Locate the cell with the specified text and output its (X, Y) center coordinate. 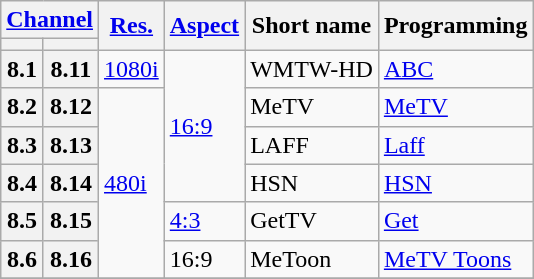
WMTW-HD (312, 69)
4:3 (204, 221)
8.14 (70, 183)
Res. (132, 26)
8.12 (70, 107)
8.3 (22, 145)
8.13 (70, 145)
Get (456, 221)
8.1 (22, 69)
8.16 (70, 259)
8.4 (22, 183)
Aspect (204, 26)
8.2 (22, 107)
Short name (312, 26)
8.15 (70, 221)
Channel (50, 20)
8.6 (22, 259)
MeTV Toons (456, 259)
MeToon (312, 259)
Laff (456, 145)
1080i (132, 69)
480i (132, 183)
8.5 (22, 221)
8.11 (70, 69)
Programming (456, 26)
GetTV (312, 221)
LAFF (312, 145)
ABC (456, 69)
